Return [X, Y] of the center of cell containing provided text 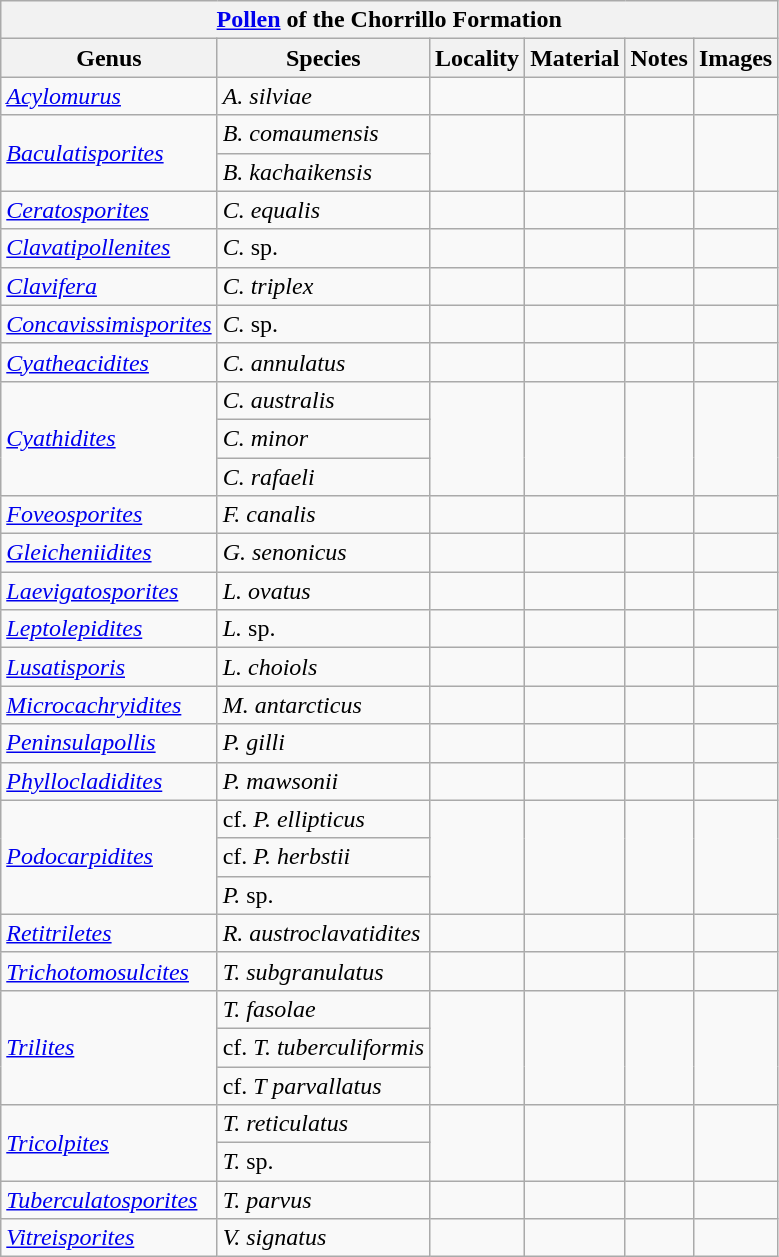
Concavissimisporites [109, 324]
C. minor [323, 438]
Peninsulapollis [109, 743]
Leptolepidites [109, 629]
Podocarpidites [109, 857]
P. sp. [323, 895]
T. fasolae [323, 1009]
Notes [659, 58]
T. sp. [323, 1162]
V. signatus [323, 1238]
Baculatisporites [109, 153]
Clavifera [109, 286]
Genus [109, 58]
Tuberculatosporites [109, 1200]
Microcachryidites [109, 705]
cf. P. herbstii [323, 857]
Trilites [109, 1047]
Species [323, 58]
Cyatheacidites [109, 362]
Cyathidites [109, 438]
Phyllocladidites [109, 781]
L. sp. [323, 629]
cf. P. ellipticus [323, 819]
C. rafaeli [323, 477]
Material [575, 58]
Acylomurus [109, 96]
cf. T parvallatus [323, 1085]
P. mawsonii [323, 781]
T. subgranulatus [323, 971]
C. australis [323, 400]
Trichotomosulcites [109, 971]
P. gilli [323, 743]
A. silviae [323, 96]
G. senonicus [323, 553]
Images [735, 58]
C. equalis [323, 210]
Foveosporites [109, 515]
Laevigatosporites [109, 591]
B. kachaikensis [323, 172]
Gleicheniidites [109, 553]
L. choiols [323, 667]
Pollen of the Chorrillo Formation [390, 20]
Vitreisporites [109, 1238]
F. canalis [323, 515]
C. triplex [323, 286]
Clavatipollenites [109, 248]
L. ovatus [323, 591]
T. parvus [323, 1200]
Retitriletes [109, 933]
M. antarcticus [323, 705]
C. annulatus [323, 362]
Locality [478, 58]
R. austroclavatidites [323, 933]
Lusatisporis [109, 667]
cf. T. tuberculiformis [323, 1047]
Tricolpites [109, 1143]
B. comaumensis [323, 134]
Ceratosporites [109, 210]
T. reticulatus [323, 1124]
